Identify which cell holds the provided text, then report its (x, y) central coordinate. 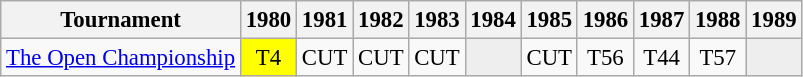
1987 (661, 20)
1988 (718, 20)
T44 (661, 58)
T4 (268, 58)
1986 (605, 20)
1983 (437, 20)
T57 (718, 58)
1989 (774, 20)
1985 (549, 20)
1981 (325, 20)
T56 (605, 58)
The Open Championship (121, 58)
1984 (493, 20)
1980 (268, 20)
1982 (381, 20)
Tournament (121, 20)
